Provide the (X, Y) coordinate of the cell's center where the given text is located.  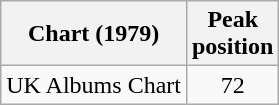
Chart (1979) (94, 34)
UK Albums Chart (94, 85)
Peakposition (232, 34)
72 (232, 85)
